Identify which cell holds the provided text, then report its (X, Y) central coordinate. 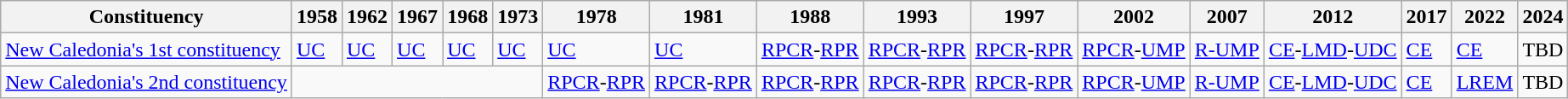
New Caledonia's 2nd constituency (146, 82)
1973 (518, 17)
New Caledonia's 1st constituency (146, 49)
2017 (1426, 17)
2022 (1485, 17)
1978 (597, 17)
2007 (1227, 17)
1962 (367, 17)
1958 (316, 17)
1988 (810, 17)
LREM (1485, 82)
2002 (1134, 17)
1997 (1024, 17)
1993 (917, 17)
1981 (704, 17)
2024 (1543, 17)
2012 (1333, 17)
1967 (418, 17)
Constituency (146, 17)
1968 (467, 17)
